Scan for the cell matching the given text and deliver its (X, Y) coordinate at center. 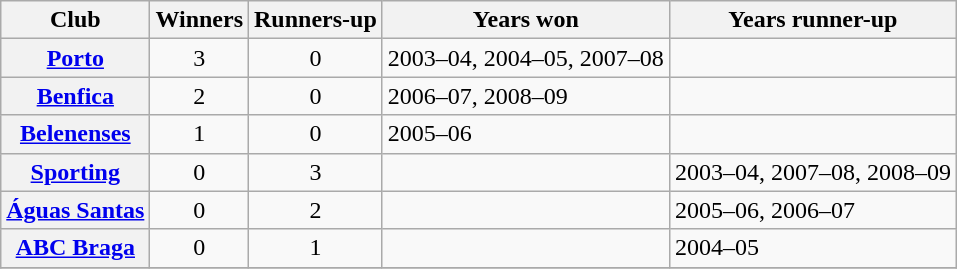
2004–05 (812, 248)
2005–06, 2006–07 (812, 210)
Club (76, 20)
2003–04, 2007–08, 2008–09 (812, 172)
2003–04, 2004–05, 2007–08 (526, 58)
ABC Braga (76, 248)
2005–06 (526, 134)
Belenenses (76, 134)
Years won (526, 20)
Winners (200, 20)
Years runner-up (812, 20)
Runners-up (316, 20)
Águas Santas (76, 210)
Benfica (76, 96)
Sporting (76, 172)
Porto (76, 58)
2006–07, 2008–09 (526, 96)
